Return the (x, y) coordinate for the center point of the cell that contains the specified text.  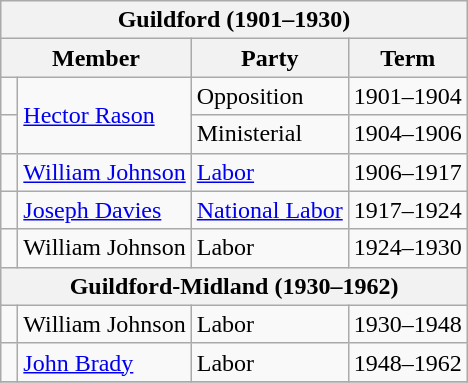
1924–1930 (408, 248)
Opposition (270, 96)
Member (96, 58)
1901–1904 (408, 96)
Term (408, 58)
Party (270, 58)
1948–1962 (408, 362)
Guildford-Midland (1930–1962) (234, 286)
Hector Rason (104, 115)
1917–1924 (408, 210)
Joseph Davies (104, 210)
Guildford (1901–1930) (234, 20)
1930–1948 (408, 324)
1904–1906 (408, 134)
John Brady (104, 362)
1906–1917 (408, 172)
National Labor (270, 210)
Ministerial (270, 134)
